Scan for the cell matching the given text and deliver its [X, Y] coordinate at center. 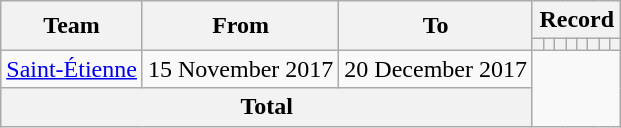
20 December 2017 [436, 69]
To [436, 26]
15 November 2017 [240, 69]
Record [576, 20]
Saint-Étienne [72, 69]
From [240, 26]
Total [267, 107]
Team [72, 26]
